Provide the (x, y) coordinate of the cell's center where the given text is located.  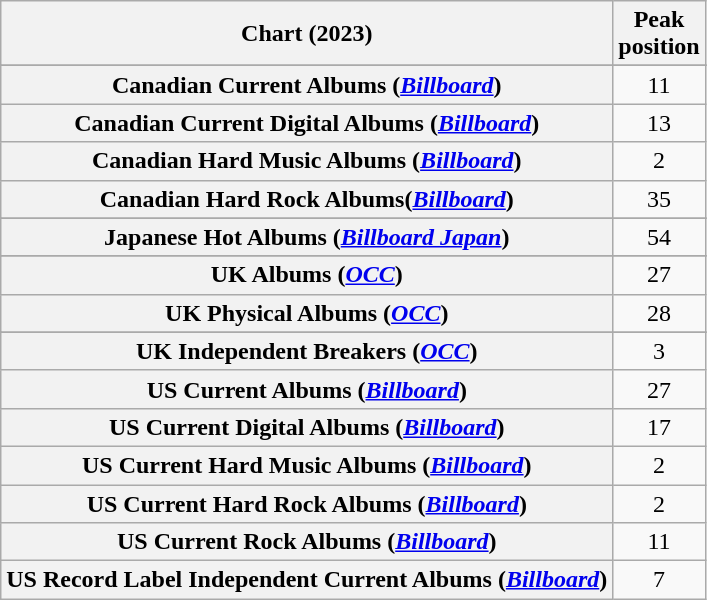
UK Independent Breakers (OCC) (307, 351)
US Current Albums (Billboard) (307, 389)
Canadian Hard Music Albums (Billboard) (307, 161)
UK Albums (OCC) (307, 275)
Chart (2023) (307, 34)
US Current Rock Albums (Billboard) (307, 542)
Japanese Hot Albums (Billboard Japan) (307, 237)
35 (659, 199)
Canadian Current Albums (Billboard) (307, 85)
54 (659, 237)
US Current Digital Albums (Billboard) (307, 427)
UK Physical Albums (OCC) (307, 313)
28 (659, 313)
17 (659, 427)
US Record Label Independent Current Albums (Billboard) (307, 580)
US Current Hard Music Albums (Billboard) (307, 465)
13 (659, 123)
US Current Hard Rock Albums (Billboard) (307, 503)
Canadian Hard Rock Albums(Billboard) (307, 199)
Canadian Current Digital Albums (Billboard) (307, 123)
7 (659, 580)
Peakposition (659, 34)
3 (659, 351)
